Capture the cell that displays the provided text and extract its (x, y) central coordinate. 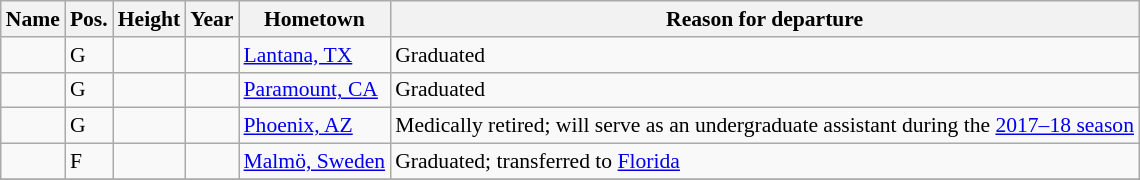
Year (212, 19)
Phoenix, AZ (315, 126)
Medically retired; will serve as an undergraduate assistant during the 2017–18 season (764, 126)
Reason for departure (764, 19)
Graduated; transferred to Florida (764, 162)
Paramount, CA (315, 90)
Name (33, 19)
Hometown (315, 19)
Pos. (89, 19)
F (89, 162)
Lantana, TX (315, 55)
Malmö, Sweden (315, 162)
Height (149, 19)
